Pinpoint the cell where the given text exists, returning its [x, y] midpoint coordinate. 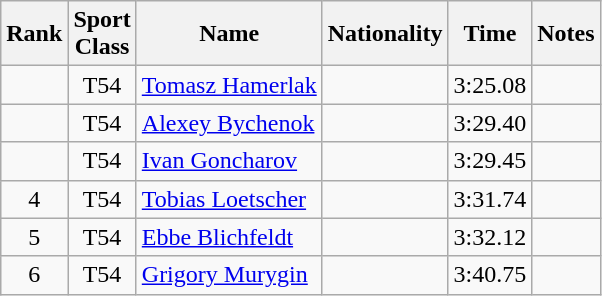
Rank [34, 34]
3:31.74 [490, 199]
Grigory Murygin [229, 275]
3:32.12 [490, 237]
Nationality [385, 34]
Alexey Bychenok [229, 123]
Time [490, 34]
Notes [566, 34]
Tomasz Hamerlak [229, 85]
6 [34, 275]
4 [34, 199]
SportClass [102, 34]
Name [229, 34]
3:29.45 [490, 161]
Ebbe Blichfeldt [229, 237]
3:25.08 [490, 85]
Tobias Loetscher [229, 199]
3:40.75 [490, 275]
5 [34, 237]
3:29.40 [490, 123]
Ivan Goncharov [229, 161]
